Return (X, Y) of the center of cell containing provided text 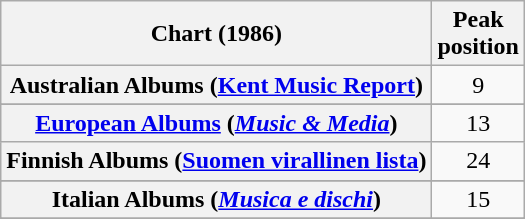
9 (478, 85)
Chart (1986) (216, 34)
Italian Albums (Musica e dischi) (216, 199)
24 (478, 161)
Peakposition (478, 34)
European Albums (Music & Media) (216, 123)
Finnish Albums (Suomen virallinen lista) (216, 161)
13 (478, 123)
15 (478, 199)
Australian Albums (Kent Music Report) (216, 85)
